Return the (X, Y) coordinate for the center point of the cell that contains the specified text.  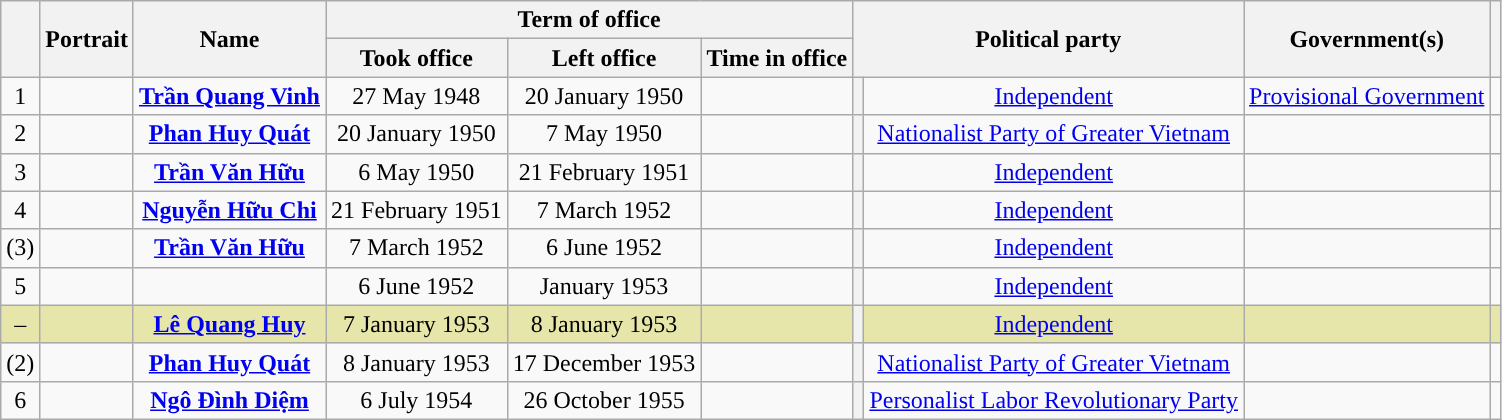
6 (20, 400)
Name (229, 39)
Took office (417, 58)
7 January 1953 (417, 324)
6 July 1954 (417, 400)
(2) (20, 362)
1 (20, 96)
6 May 1950 (417, 172)
Political party (1048, 39)
Personalist Labor Revolutionary Party (1054, 400)
2 (20, 134)
17 December 1953 (604, 362)
Trần Quang Vinh (229, 96)
January 1953 (604, 286)
5 (20, 286)
Term of office (590, 20)
Nguyễn Hữu Chi (229, 210)
7 May 1950 (604, 134)
26 October 1955 (604, 400)
4 (20, 210)
Portrait (87, 39)
Lê Quang Huy (229, 324)
(3) (20, 248)
Left office (604, 58)
27 May 1948 (417, 96)
3 (20, 172)
Provisional Government (1367, 96)
– (20, 324)
Government(s) (1367, 39)
Ngô Đình Diệm (229, 400)
Time in office (777, 58)
